Provide the (X, Y) coordinate of the cell's center where the given text is located.  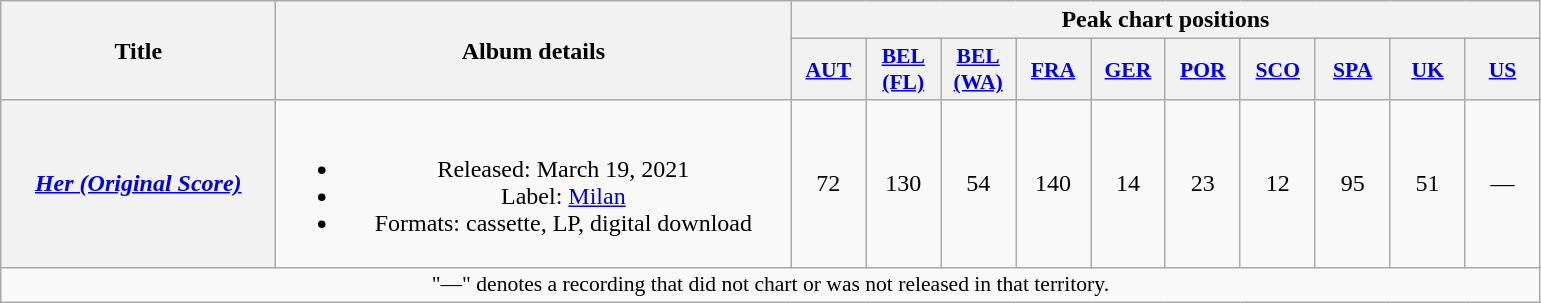
Released: March 19, 2021Label: MilanFormats: cassette, LP, digital download (534, 184)
AUT (828, 70)
POR (1202, 70)
Her (Original Score) (138, 184)
SPA (1352, 70)
BEL(FL) (904, 70)
Album details (534, 50)
SCO (1278, 70)
14 (1128, 184)
95 (1352, 184)
— (1502, 184)
54 (978, 184)
US (1502, 70)
Peak chart positions (1166, 20)
12 (1278, 184)
130 (904, 184)
GER (1128, 70)
UK (1428, 70)
Title (138, 50)
140 (1054, 184)
FRA (1054, 70)
23 (1202, 184)
51 (1428, 184)
BEL(WA) (978, 70)
72 (828, 184)
"—" denotes a recording that did not chart or was not released in that territory. (770, 285)
